Capture the cell that displays the provided text and extract its (x, y) central coordinate. 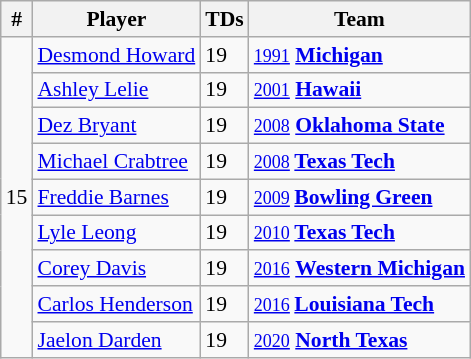
Lyle Leong (116, 233)
2009 Bowling Green (360, 197)
Team (360, 19)
Freddie Barnes (116, 197)
Carlos Henderson (116, 304)
Michael Crabtree (116, 162)
Ashley Lelie (116, 90)
2016 Western Michigan (360, 269)
Jaelon Darden (116, 340)
15 (17, 198)
Corey Davis (116, 269)
2010 Texas Tech (360, 233)
2020 North Texas (360, 340)
2008 Oklahoma State (360, 126)
Player (116, 19)
2016 Louisiana Tech (360, 304)
# (17, 19)
1991 Michigan (360, 55)
2008 Texas Tech (360, 162)
TDs (224, 19)
Dez Bryant (116, 126)
Desmond Howard (116, 55)
2001 Hawaii (360, 90)
